From the cell containing the given text, extract its center point as (x, y) coordinate. 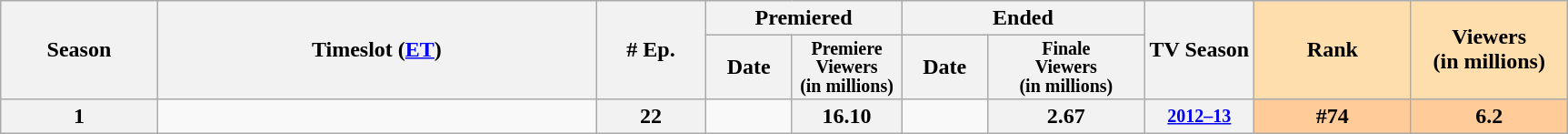
6.2 (1489, 116)
Season (79, 50)
PremiereViewers(in millions) (847, 67)
Ended (1024, 18)
22 (651, 116)
Timeslot (ET) (376, 50)
1 (79, 116)
# Ep. (651, 50)
#74 (1333, 116)
2.67 (1066, 116)
Premiered (804, 18)
Rank (1333, 50)
Viewers(in millions) (1489, 50)
TV Season (1200, 50)
FinaleViewers(in millions) (1066, 67)
2012–13 (1200, 116)
16.10 (847, 116)
